For the text-containing cell, return its midpoint in (x, y) coordinate format. 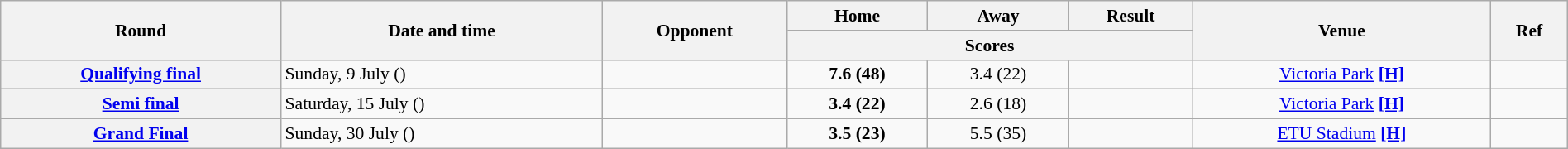
Sunday, 30 July () (442, 134)
5.5 (35) (999, 134)
Saturday, 15 July () (442, 104)
Semi final (141, 104)
Sunday, 9 July () (442, 74)
Round (141, 30)
Grand Final (141, 134)
Home (857, 16)
Result (1131, 16)
Date and time (442, 30)
Away (999, 16)
Opponent (695, 30)
3.5 (23) (857, 134)
Scores (989, 46)
Ref (1529, 30)
7.6 (48) (857, 74)
Venue (1341, 30)
2.6 (18) (999, 104)
ETU Stadium [H] (1341, 134)
Qualifying final (141, 74)
